For the text-containing cell, return its midpoint in [x, y] coordinate format. 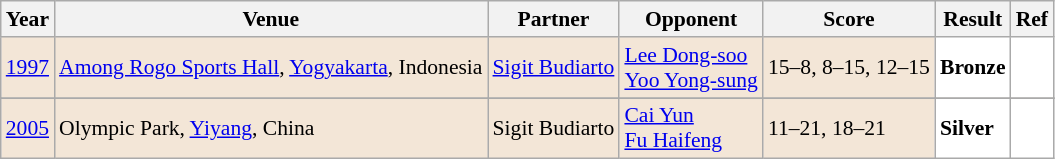
Silver [973, 128]
2005 [28, 128]
Result [973, 19]
Cai Yun Fu Haifeng [691, 128]
Among Rogo Sports Hall, Yogyakarta, Indonesia [270, 68]
Partner [554, 19]
Opponent [691, 19]
Bronze [973, 68]
Score [849, 19]
Lee Dong-soo Yoo Yong-sung [691, 68]
15–8, 8–15, 12–15 [849, 68]
Year [28, 19]
Olympic Park, Yiyang, China [270, 128]
Ref [1032, 19]
1997 [28, 68]
Venue [270, 19]
11–21, 18–21 [849, 128]
